Find where the given text appears and provide that cell's center as (X, Y) coordinate. 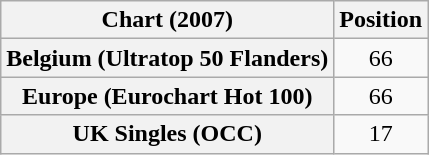
Position (381, 20)
Belgium (Ultratop 50 Flanders) (168, 58)
UK Singles (OCC) (168, 134)
Europe (Eurochart Hot 100) (168, 96)
17 (381, 134)
Chart (2007) (168, 20)
